Pinpoint the cell where the given text exists, returning its [X, Y] midpoint coordinate. 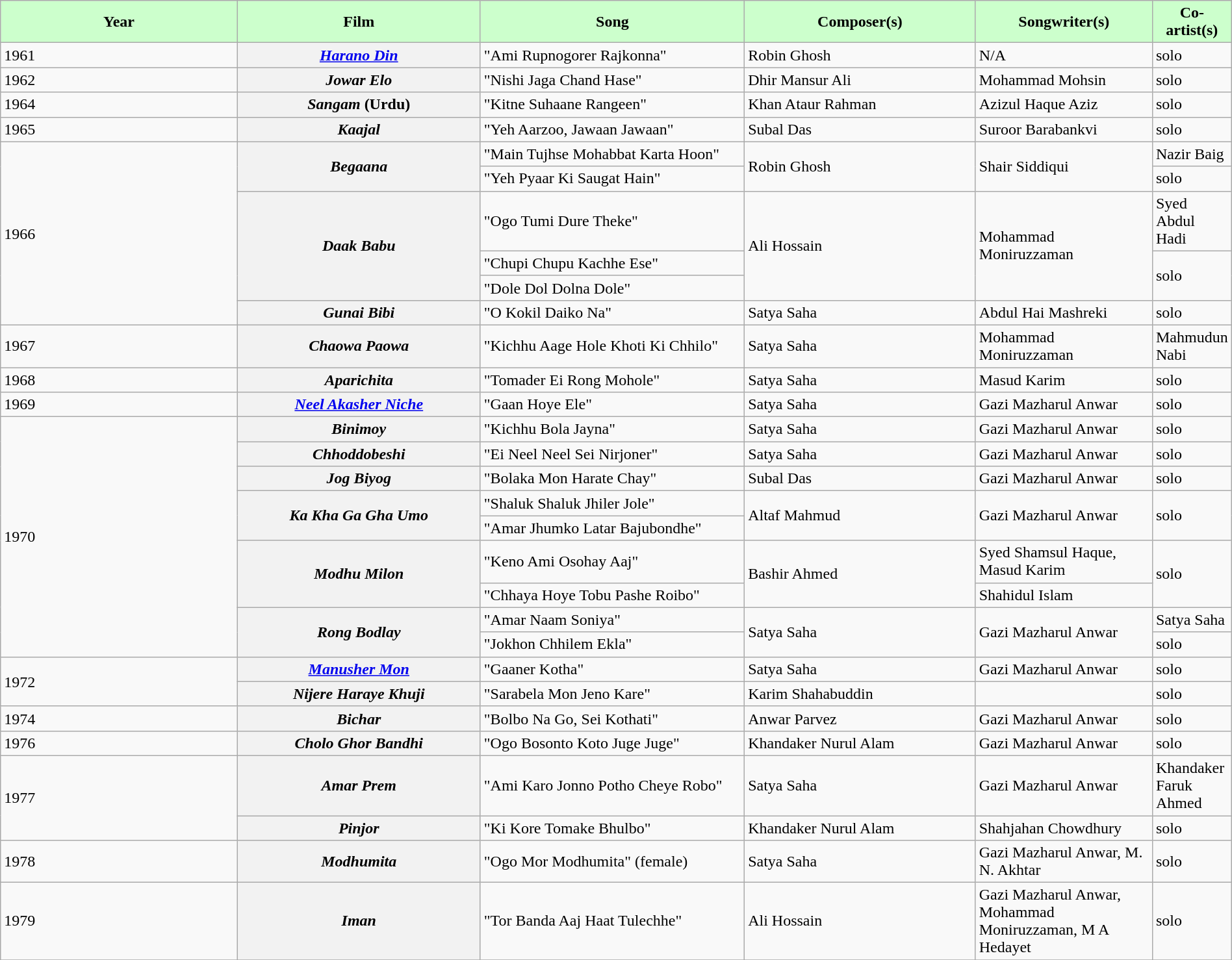
Co-artist(s) [1192, 22]
Anwar Parvez [860, 718]
1964 [120, 105]
1979 [120, 921]
Gunai Bibi [359, 312]
"Sarabela Mon Jeno Kare" [612, 694]
Song [612, 22]
Bichar [359, 718]
1961 [120, 55]
Ka Kha Ga Gha Umo [359, 516]
1976 [120, 743]
N/A [1064, 55]
"Ogo Mor Modhumita" (female) [612, 861]
Chaowa Paowa [359, 346]
"Kichhu Aage Hole Khoti Ki Chhilo" [612, 346]
Chhoddobeshi [359, 454]
Mahmudun Nabi [1192, 346]
"Ogo Tumi Dure Theke" [612, 221]
Daak Babu [359, 246]
"Jokhon Chhilem Ekla" [612, 644]
"Main Tujhse Mohabbat Karta Hoon" [612, 154]
"Kitne Suhaane Rangeen" [612, 105]
Dhir Mansur Ali [860, 80]
"Ami Rupnogorer Rajkonna" [612, 55]
Azizul Haque Aziz [1064, 105]
Amar Prem [359, 785]
1974 [120, 718]
Gazi Mazharul Anwar, Mohammad Moniruzzaman, M A Hedayet [1064, 921]
1965 [120, 129]
1969 [120, 405]
Shair Siddiqui [1064, 166]
Film [359, 22]
Altaf Mahmud [860, 516]
Sangam (Urdu) [359, 105]
Harano Din [359, 55]
Modhumita [359, 861]
Binimoy [359, 429]
"Tor Banda Aaj Haat Tulechhe" [612, 921]
Jowar Elo [359, 80]
Masud Karim [1064, 380]
Nijere Haraye Khuji [359, 694]
1977 [120, 798]
Iman [359, 921]
Composer(s) [860, 22]
"Chhaya Hoye Tobu Pashe Roibo" [612, 595]
Khan Ataur Rahman [860, 105]
Khandaker Faruk Ahmed [1192, 785]
"Amar Jhumko Latar Bajubondhe" [612, 528]
"Yeh Aarzoo, Jawaan Jawaan" [612, 129]
Suroor Barabankvi [1064, 129]
Modhu Milon [359, 574]
Year [120, 22]
Kaajal [359, 129]
Mohammad Mohsin [1064, 80]
Syed Shamsul Haque, Masud Karim [1064, 561]
1972 [120, 681]
Syed Abdul Hadi [1192, 221]
"O Kokil Daiko Na" [612, 312]
Neel Akasher Niche [359, 405]
"Gaaner Kotha" [612, 669]
1966 [120, 233]
Begaana [359, 166]
"Ki Kore Tomake Bhulbo" [612, 828]
"Nishi Jaga Chand Hase" [612, 80]
Cholo Ghor Bandhi [359, 743]
"Bolaka Mon Harate Chay" [612, 479]
Rong Bodlay [359, 632]
Jog Biyog [359, 479]
Songwriter(s) [1064, 22]
1967 [120, 346]
1968 [120, 380]
"Dole Dol Dolna Dole" [612, 288]
1978 [120, 861]
"Chupi Chupu Kachhe Ese" [612, 263]
"Kichhu Bola Jayna" [612, 429]
"Tomader Ei Rong Mohole" [612, 380]
Karim Shahabuddin [860, 694]
"Ami Karo Jonno Potho Cheye Robo" [612, 785]
"Amar Naam Soniya" [612, 620]
Abdul Hai Mashreki [1064, 312]
"Keno Ami Osohay Aaj" [612, 561]
1970 [120, 537]
Bashir Ahmed [860, 574]
1962 [120, 80]
"Ei Neel Neel Sei Nirjoner" [612, 454]
Pinjor [359, 828]
"Bolbo Na Go, Sei Kothati" [612, 718]
"Yeh Pyaar Ki Saugat Hain" [612, 179]
"Gaan Hoye Ele" [612, 405]
"Shaluk Shaluk Jhiler Jole" [612, 503]
"Ogo Bosonto Koto Juge Juge" [612, 743]
Nazir Baig [1192, 154]
Aparichita [359, 380]
Gazi Mazharul Anwar, M. N. Akhtar [1064, 861]
Shahjahan Chowdhury [1064, 828]
Manusher Mon [359, 669]
Shahidul Islam [1064, 595]
